Provide the (x, y) coordinate of the cell's center where the given text is located.  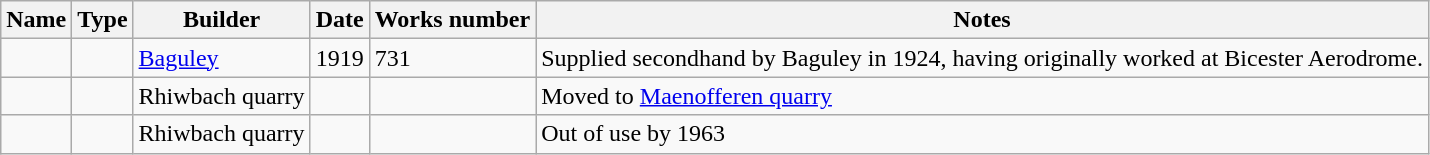
Builder (222, 20)
Date (340, 20)
Supplied secondhand by Baguley in 1924, having originally worked at Bicester Aerodrome. (982, 58)
Name (36, 20)
Type (102, 20)
Baguley (222, 58)
Moved to Maenofferen quarry (982, 96)
731 (452, 58)
1919 (340, 58)
Out of use by 1963 (982, 134)
Works number (452, 20)
Notes (982, 20)
